From the cell containing the given text, extract its center point as (X, Y) coordinate. 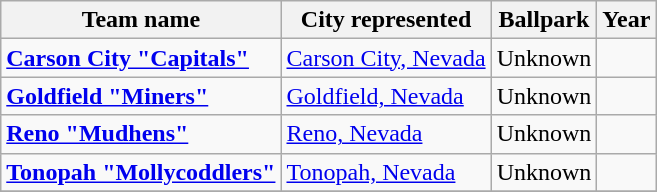
Reno, Nevada (386, 134)
Tonopah, Nevada (386, 172)
Ballpark (544, 20)
Team name (141, 20)
Goldfield, Nevada (386, 96)
Carson City "Capitals" (141, 58)
Year (626, 20)
Tonopah "Mollycoddlers" (141, 172)
Goldfield "Miners" (141, 96)
Reno "Mudhens" (141, 134)
City represented (386, 20)
Carson City, Nevada (386, 58)
